Capture the cell that displays the provided text and extract its [X, Y] central coordinate. 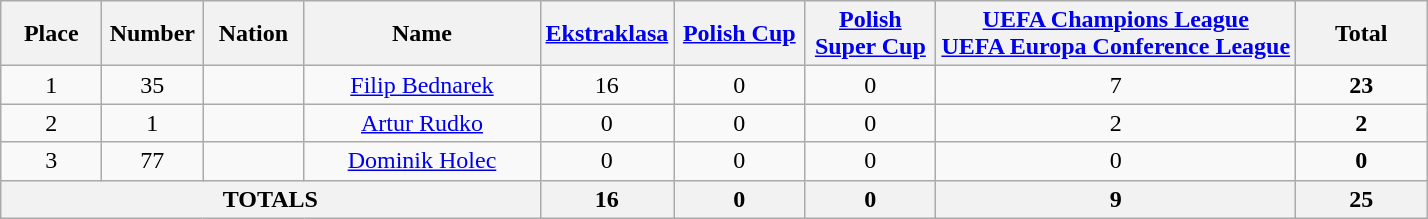
Place [52, 34]
7 [1116, 85]
Artur Rudko [422, 123]
Polish Cup [740, 34]
Nation [254, 34]
UEFA Champions LeagueUEFA Europa Conference League [1116, 34]
77 [152, 161]
Number [152, 34]
Total [1362, 34]
TOTALS [270, 199]
3 [52, 161]
Ekstraklasa [607, 34]
35 [152, 85]
Name [422, 34]
Polish Super Cup [870, 34]
23 [1362, 85]
25 [1362, 199]
Dominik Holec [422, 161]
Filip Bednarek [422, 85]
9 [1116, 199]
